Determine the [x, y] coordinate at the center of the cell enclosing the given text.  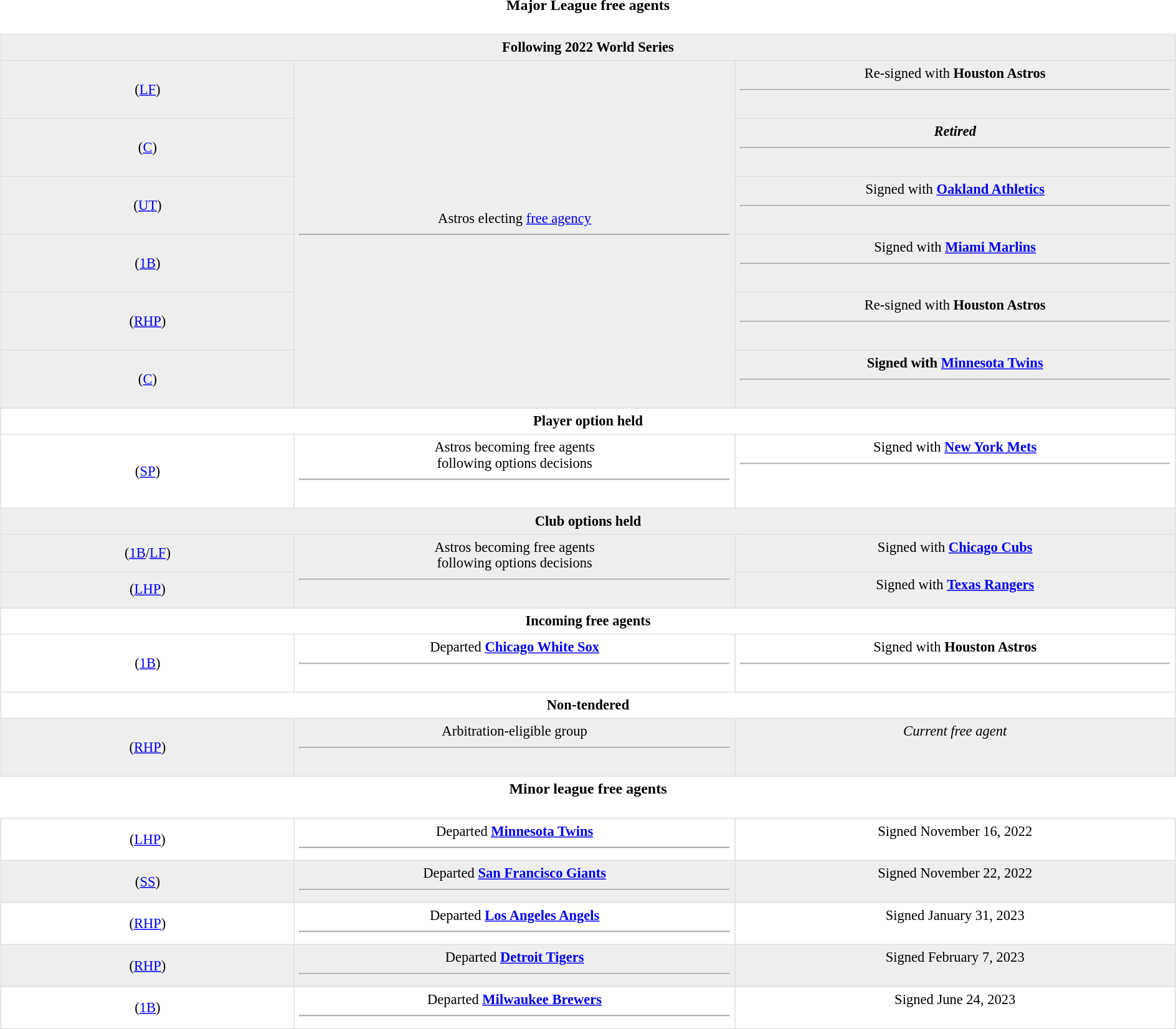
Signed with Oakland Athletics [955, 206]
(SS) [147, 882]
Signed with Houston Astros [955, 664]
Non-tendered [588, 706]
Following 2022 World Series [588, 47]
Signed with Chicago Cubs [955, 553]
Player option held [588, 422]
(UT) [147, 206]
Current free agent [955, 747]
Signed June 24, 2023 [955, 1008]
(LF) [147, 90]
Signed with New York Mets [955, 472]
Departed Chicago White Sox [514, 664]
Signed February 7, 2023 [955, 966]
Departed Los Angeles Angels [514, 924]
Signed January 31, 2023 [955, 924]
Signed with Minnesota Twins [955, 379]
Departed Milwaukee Brewers [514, 1008]
Retired [955, 147]
(1B/LF) [147, 553]
(SP) [147, 472]
Incoming free agents [588, 622]
Signed November 16, 2022 [955, 840]
Signed with Texas Rangers [955, 589]
Departed Detroit Tigers [514, 966]
Signed November 22, 2022 [955, 882]
Signed with Miami Marlins [955, 263]
Departed Minnesota Twins [514, 840]
Astros electing free agency [514, 234]
Club options held [588, 521]
Arbitration-eligible group [514, 747]
Departed San Francisco Giants [514, 882]
